Locate the cell with the specified text and output its [x, y] center coordinate. 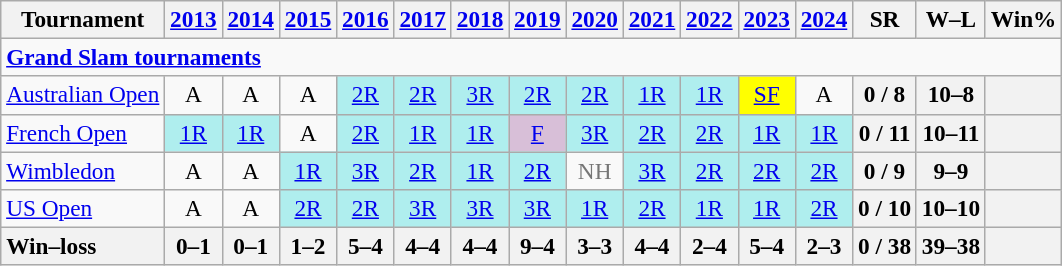
Wimbledon [83, 170]
39–38 [950, 246]
9–9 [950, 170]
2019 [538, 19]
SR [885, 19]
2013 [194, 19]
3–3 [594, 246]
F [538, 133]
SF [766, 95]
1–2 [308, 246]
2017 [422, 19]
0 / 11 [885, 133]
Grand Slam tournaments [532, 57]
2020 [594, 19]
10–8 [950, 95]
2024 [824, 19]
0 / 8 [885, 95]
2015 [308, 19]
2021 [652, 19]
Tournament [83, 19]
2–4 [710, 246]
2–3 [824, 246]
0 / 38 [885, 246]
9–4 [538, 246]
Australian Open [83, 95]
Win% [1023, 19]
2016 [366, 19]
10–11 [950, 133]
NH [594, 170]
2022 [710, 19]
2023 [766, 19]
2018 [480, 19]
0 / 9 [885, 170]
W–L [950, 19]
US Open [83, 208]
French Open [83, 133]
10–10 [950, 208]
0 / 10 [885, 208]
2014 [250, 19]
Win–loss [83, 246]
